Output the (X, Y) coordinate of the center of the cell containing the given text.  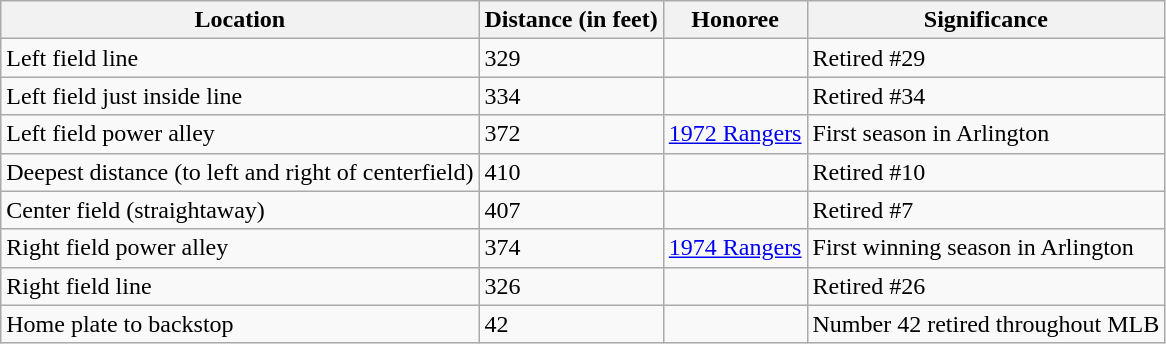
Retired #10 (986, 172)
329 (571, 58)
1972 Rangers (735, 134)
372 (571, 134)
Home plate to backstop (240, 324)
334 (571, 96)
1974 Rangers (735, 248)
Retired #34 (986, 96)
Location (240, 20)
First winning season in Arlington (986, 248)
Center field (straightaway) (240, 210)
Left field just inside line (240, 96)
42 (571, 324)
Distance (in feet) (571, 20)
Retired #26 (986, 286)
326 (571, 286)
374 (571, 248)
410 (571, 172)
Significance (986, 20)
Right field power alley (240, 248)
First season in Arlington (986, 134)
Right field line (240, 286)
Retired #29 (986, 58)
Left field line (240, 58)
407 (571, 210)
Left field power alley (240, 134)
Number 42 retired throughout MLB (986, 324)
Retired #7 (986, 210)
Honoree (735, 20)
Deepest distance (to left and right of centerfield) (240, 172)
